Scan for the cell matching the given text and deliver its (X, Y) coordinate at center. 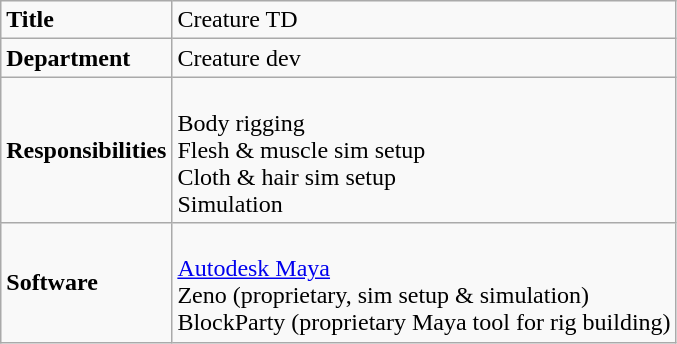
Department (86, 58)
Software (86, 282)
Responsibilities (86, 150)
Body rigging Flesh & muscle sim setup Cloth & hair sim setup Simulation (424, 150)
Title (86, 20)
Autodesk Maya Zeno (proprietary, sim setup & simulation) BlockParty (proprietary Maya tool for rig building) (424, 282)
Creature dev (424, 58)
Creature TD (424, 20)
